Find where the given text appears and provide that cell's center as (x, y) coordinate. 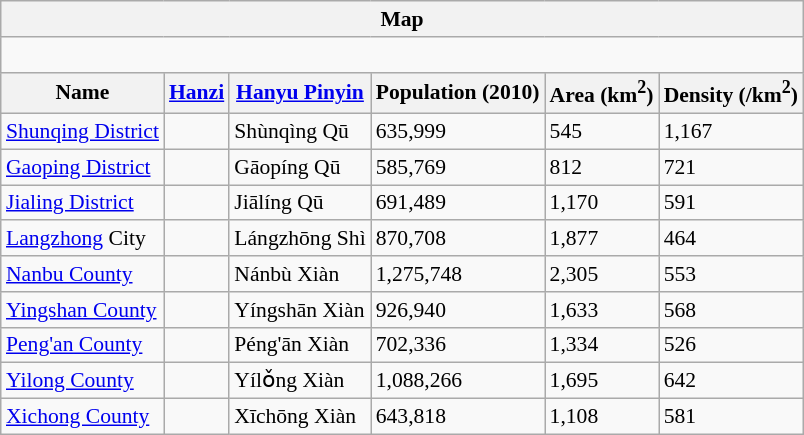
870,708 (458, 238)
Lángzhōng Shì (300, 238)
1,088,266 (458, 381)
Gaoping District (82, 167)
Shunqing District (82, 131)
691,489 (458, 203)
Xīchōng Xiàn (300, 416)
Map (402, 19)
1,633 (602, 309)
642 (731, 381)
Jiālíng Qū (300, 203)
Xichong County (82, 416)
Gāopíng Qū (300, 167)
812 (602, 167)
Density (/km2) (731, 92)
Yilong County (82, 381)
Jialing District (82, 203)
702,336 (458, 345)
Yingshan County (82, 309)
926,940 (458, 309)
Population (2010) (458, 92)
526 (731, 345)
Nanbu County (82, 274)
Name (82, 92)
Hanzi (196, 92)
Yílǒng Xiàn (300, 381)
581 (731, 416)
Langzhong City (82, 238)
568 (731, 309)
1,695 (602, 381)
Nánbù Xiàn (300, 274)
Yíngshān Xiàn (300, 309)
591 (731, 203)
Shùnqìng Qū (300, 131)
545 (602, 131)
1,334 (602, 345)
1,108 (602, 416)
1,275,748 (458, 274)
Area (km2) (602, 92)
1,877 (602, 238)
Péng'ān Xiàn (300, 345)
1,167 (731, 131)
553 (731, 274)
643,818 (458, 416)
464 (731, 238)
1,170 (602, 203)
2,305 (602, 274)
Hanyu Pinyin (300, 92)
635,999 (458, 131)
585,769 (458, 167)
721 (731, 167)
Peng'an County (82, 345)
